Capture the cell that displays the provided text and extract its (X, Y) central coordinate. 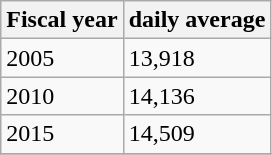
2015 (62, 134)
2010 (62, 96)
14,136 (197, 96)
2005 (62, 58)
13,918 (197, 58)
Fiscal year (62, 20)
14,509 (197, 134)
daily average (197, 20)
